Find where the given text appears and provide that cell's center as (X, Y) coordinate. 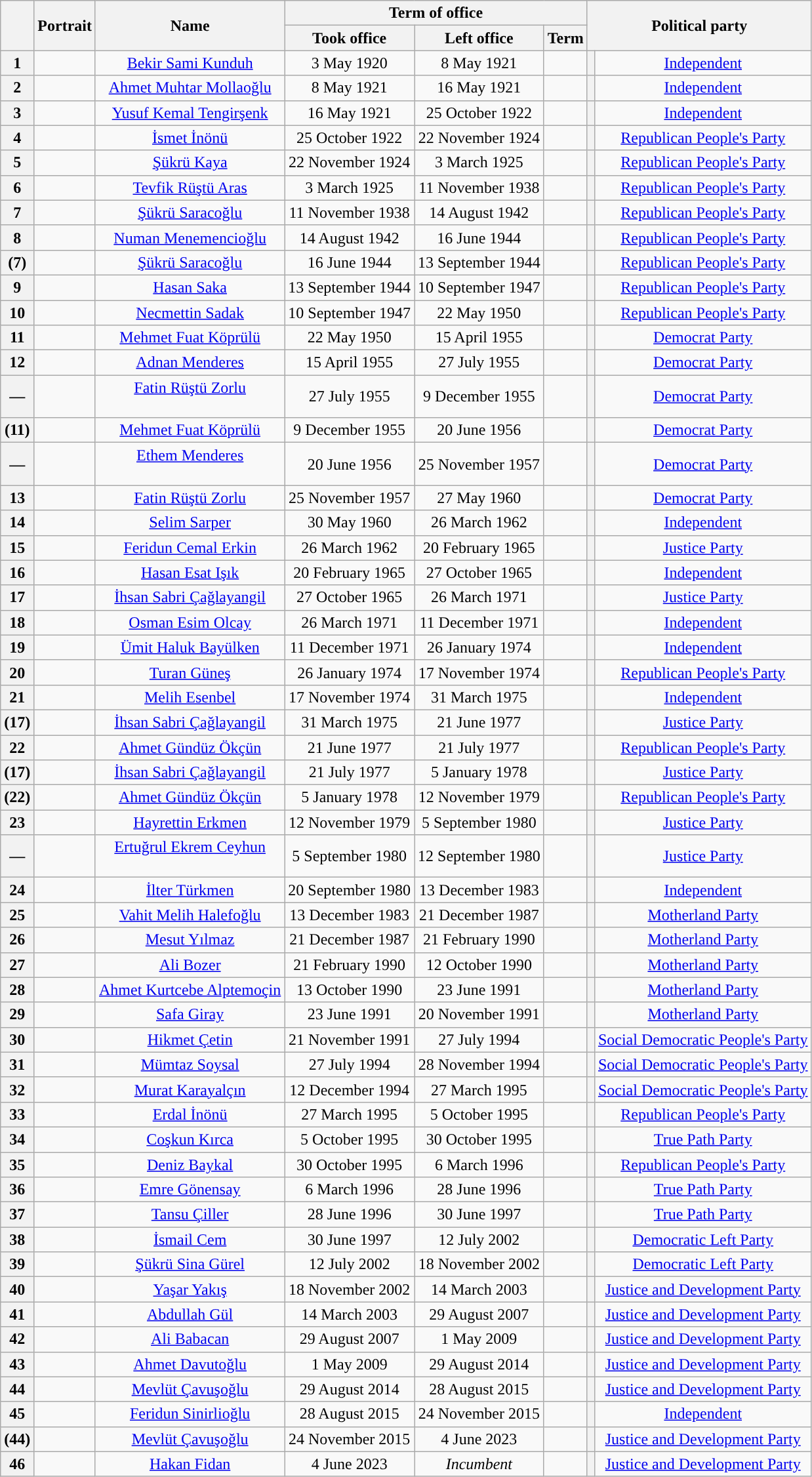
Ümit Haluk Bayülken (190, 647)
21 November 1991 (350, 1040)
Ahmet Muhtar Mollaoğlu (190, 88)
12 December 1994 (350, 1089)
Abdullah Gül (190, 1314)
10 (17, 313)
8 (17, 237)
19 (17, 647)
Ahmet Kurtcebe Alptemoçin (190, 990)
Portrait (65, 26)
34 (17, 1139)
30 May 1960 (350, 523)
Melih Esenbel (190, 697)
12 October 1990 (479, 965)
12 September 1980 (479, 857)
32 (17, 1089)
13 (17, 498)
Hasan Esat Işık (190, 573)
12 (17, 363)
(7) (17, 262)
Bekir Sami Kunduh (190, 63)
Şükrü Sina Gürel (190, 1265)
Deniz Baykal (190, 1164)
Coşkun Kırca (190, 1139)
Mesut Yılmaz (190, 940)
Yaşar Yakış (190, 1289)
24 (17, 890)
16 (17, 573)
28 November 1994 (479, 1064)
İsmet İnönü (190, 138)
14 (17, 523)
İsmail Cem (190, 1240)
11 (17, 338)
Hikmet Çetin (190, 1040)
Feridun Cemal Erkin (190, 548)
6 (17, 188)
21 (17, 697)
35 (17, 1164)
43 (17, 1364)
Turan Güneş (190, 672)
20 November 1991 (479, 1015)
Osman Esim Olcay (190, 622)
Ahmet Davutoğlu (190, 1364)
2 (17, 88)
39 (17, 1265)
Şükrü Kaya (190, 163)
Safa Giray (190, 1015)
20 September 1980 (350, 890)
27 May 1960 (479, 498)
Name (190, 26)
Term (565, 38)
29 (17, 1015)
17 (17, 597)
Took office (350, 38)
20 (17, 672)
9 (17, 287)
1 (17, 63)
23 (17, 822)
40 (17, 1289)
Tansu Çiller (190, 1215)
45 (17, 1414)
38 (17, 1240)
(44) (17, 1439)
18 (17, 622)
Selim Sarper (190, 523)
Left office (479, 38)
Hasan Saka (190, 287)
41 (17, 1314)
Erdal İnönü (190, 1114)
Ali Babacan (190, 1339)
Numan Menemencioğlu (190, 237)
26 (17, 940)
30 (17, 1040)
Ethem Menderes (190, 464)
(22) (17, 798)
Adnan Menderes (190, 363)
15 (17, 548)
3 May 1920 (350, 63)
28 (17, 990)
25 (17, 915)
31 (17, 1064)
İlter Türkmen (190, 890)
22 (17, 747)
Feridun Sinirlioğlu (190, 1414)
Term of office (436, 13)
Vahit Melih Halefoğlu (190, 915)
Hayrettin Erkmen (190, 822)
Incumbent (479, 1464)
5 (17, 163)
Necmettin Sadak (190, 313)
36 (17, 1190)
(11) (17, 430)
Tevfik Rüştü Aras (190, 188)
46 (17, 1464)
3 (17, 113)
Yusuf Kemal Tengirşenk (190, 113)
4 (17, 138)
37 (17, 1215)
44 (17, 1389)
Mümtaz Soysal (190, 1064)
Political party (699, 26)
Ali Bozer (190, 965)
Ertuğrul Ekrem Ceyhun (190, 857)
33 (17, 1114)
42 (17, 1339)
Emre Gönensay (190, 1190)
13 October 1990 (350, 990)
27 (17, 965)
Murat Karayalçın (190, 1089)
Hakan Fidan (190, 1464)
7 (17, 212)
